Detect which cell encompasses the target text, then output its (x, y) center coordinate. 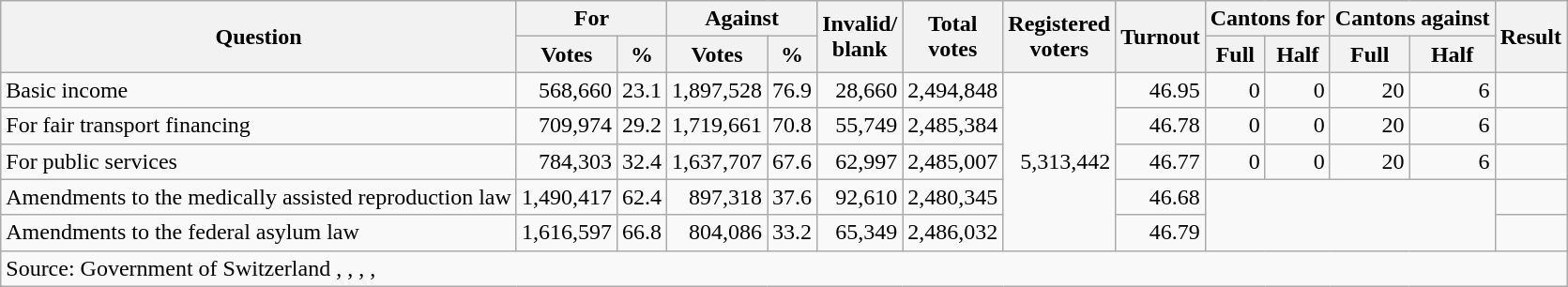
62.4 (642, 197)
1,719,661 (717, 126)
Amendments to the medically assisted reproduction law (259, 197)
55,749 (860, 126)
46.78 (1161, 126)
Cantons against (1412, 19)
2,494,848 (953, 90)
46.68 (1161, 197)
67.6 (792, 161)
92,610 (860, 197)
46.95 (1161, 90)
1,616,597 (567, 233)
23.1 (642, 90)
For fair transport financing (259, 126)
804,086 (717, 233)
Against (741, 19)
2,485,384 (953, 126)
46.79 (1161, 233)
897,318 (717, 197)
568,660 (567, 90)
1,637,707 (717, 161)
2,485,007 (953, 161)
37.6 (792, 197)
1,490,417 (567, 197)
Result (1530, 37)
Amendments to the federal asylum law (259, 233)
709,974 (567, 126)
Source: Government of Switzerland , , , , (784, 268)
66.8 (642, 233)
784,303 (567, 161)
62,997 (860, 161)
Totalvotes (953, 37)
2,480,345 (953, 197)
Cantons for (1267, 19)
33.2 (792, 233)
Question (259, 37)
65,349 (860, 233)
Registeredvoters (1059, 37)
1,897,528 (717, 90)
76.9 (792, 90)
2,486,032 (953, 233)
Invalid/blank (860, 37)
5,313,442 (1059, 161)
29.2 (642, 126)
32.4 (642, 161)
46.77 (1161, 161)
28,660 (860, 90)
Basic income (259, 90)
For public services (259, 161)
70.8 (792, 126)
For (591, 19)
Turnout (1161, 37)
